Detect which cell encompasses the target text, then output its (X, Y) center coordinate. 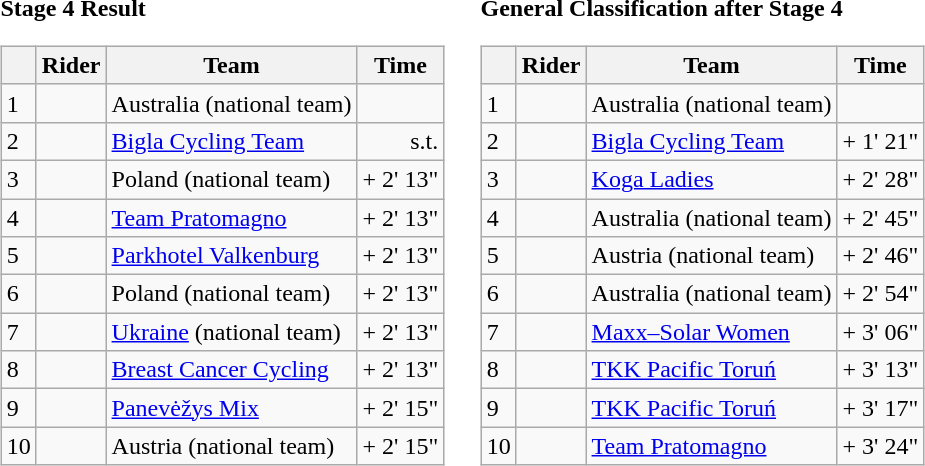
s.t. (400, 141)
Ukraine (national team) (232, 332)
Panevėžys Mix (232, 408)
Parkhotel Valkenburg (232, 256)
+ 2' 54" (880, 294)
+ 3' 13" (880, 370)
+ 3' 17" (880, 408)
+ 3' 24" (880, 446)
Koga Ladies (712, 179)
Maxx–Solar Women (712, 332)
+ 2' 28" (880, 179)
Breast Cancer Cycling (232, 370)
+ 2' 46" (880, 256)
+ 3' 06" (880, 332)
+ 1' 21" (880, 141)
+ 2' 45" (880, 217)
